Locate the cell with the specified text and output its [x, y] center coordinate. 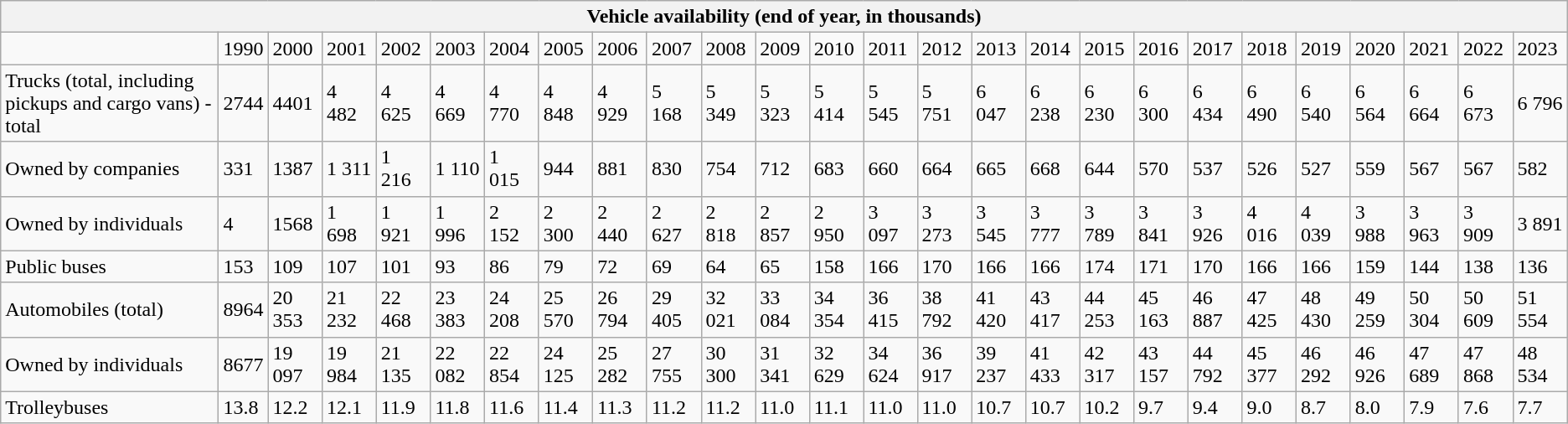
38 792 [945, 310]
8677 [243, 364]
31 341 [782, 364]
32 629 [836, 364]
19 097 [295, 364]
4401 [295, 103]
22 854 [511, 364]
19 984 [350, 364]
Owned by companies [110, 169]
2014 [1052, 49]
4 770 [511, 103]
1387 [295, 169]
754 [729, 169]
42 317 [1107, 364]
6 564 [1377, 103]
11.6 [511, 407]
47 689 [1432, 364]
4 016 [1270, 223]
660 [890, 169]
570 [1161, 169]
2015 [1107, 49]
6 796 [1540, 103]
2002 [404, 49]
10.2 [1107, 407]
46 292 [1323, 364]
5 168 [673, 103]
1 311 [350, 169]
20 353 [295, 310]
138 [1486, 266]
86 [511, 266]
Public buses [110, 266]
26 794 [620, 310]
69 [673, 266]
1990 [243, 49]
9.7 [1161, 407]
2 818 [729, 223]
3 891 [1540, 223]
5 414 [836, 103]
3 097 [890, 223]
8964 [243, 310]
3 926 [1215, 223]
12.2 [295, 407]
2018 [1270, 49]
72 [620, 266]
33 084 [782, 310]
65 [782, 266]
64 [729, 266]
7.7 [1540, 407]
24 208 [511, 310]
3 988 [1377, 223]
3 545 [998, 223]
45 377 [1270, 364]
45 163 [1161, 310]
11.9 [404, 407]
4 669 [457, 103]
2 627 [673, 223]
22 082 [457, 364]
830 [673, 169]
171 [1161, 266]
41 420 [998, 310]
2008 [729, 49]
3 777 [1052, 223]
34 624 [890, 364]
101 [404, 266]
944 [566, 169]
3 841 [1161, 223]
3 789 [1107, 223]
21 232 [350, 310]
665 [998, 169]
4 482 [350, 103]
5 545 [890, 103]
27 755 [673, 364]
5 349 [729, 103]
50 304 [1432, 310]
153 [243, 266]
109 [295, 266]
2023 [1540, 49]
13.8 [243, 407]
2 152 [511, 223]
24 125 [566, 364]
11.3 [620, 407]
6 230 [1107, 103]
2 440 [620, 223]
668 [1052, 169]
32 021 [729, 310]
6 673 [1486, 103]
7.9 [1432, 407]
1 110 [457, 169]
3 963 [1432, 223]
5 323 [782, 103]
2000 [295, 49]
4 929 [620, 103]
3 273 [945, 223]
107 [350, 266]
2012 [945, 49]
2001 [350, 49]
1568 [295, 223]
6 490 [1270, 103]
43 417 [1052, 310]
47 868 [1486, 364]
8.0 [1377, 407]
2005 [566, 49]
4 625 [404, 103]
683 [836, 169]
2017 [1215, 49]
44 792 [1215, 364]
159 [1377, 266]
11.1 [836, 407]
526 [1270, 169]
2011 [890, 49]
Vehicle availability (end of year, in thousands) [784, 17]
9.0 [1270, 407]
93 [457, 266]
559 [1377, 169]
712 [782, 169]
174 [1107, 266]
Trucks (total, including pickups and cargo vans) - total [110, 103]
23 383 [457, 310]
6 434 [1215, 103]
Trolleybuses [110, 407]
136 [1540, 266]
4 [243, 223]
6 300 [1161, 103]
582 [1540, 169]
29 405 [673, 310]
2016 [1161, 49]
36 415 [890, 310]
2 300 [566, 223]
8.7 [1323, 407]
2003 [457, 49]
21 135 [404, 364]
48 534 [1540, 364]
2007 [673, 49]
2020 [1377, 49]
48 430 [1323, 310]
11.8 [457, 407]
2022 [1486, 49]
25 570 [566, 310]
50 609 [1486, 310]
12.1 [350, 407]
25 282 [620, 364]
41 433 [1052, 364]
47 425 [1270, 310]
79 [566, 266]
1 015 [511, 169]
331 [243, 169]
1 996 [457, 223]
537 [1215, 169]
144 [1432, 266]
2021 [1432, 49]
30 300 [729, 364]
2 950 [836, 223]
1 216 [404, 169]
4 848 [566, 103]
2 857 [782, 223]
3 909 [1486, 223]
2019 [1323, 49]
46 887 [1215, 310]
158 [836, 266]
9.4 [1215, 407]
7.6 [1486, 407]
36 917 [945, 364]
6 047 [998, 103]
2006 [620, 49]
664 [945, 169]
49 259 [1377, 310]
44 253 [1107, 310]
43 157 [1161, 364]
1 921 [404, 223]
Automobiles (total) [110, 310]
527 [1323, 169]
11.4 [566, 407]
4 039 [1323, 223]
6 540 [1323, 103]
2744 [243, 103]
6 664 [1432, 103]
22 468 [404, 310]
39 237 [998, 364]
5 751 [945, 103]
2010 [836, 49]
6 238 [1052, 103]
1 698 [350, 223]
644 [1107, 169]
2009 [782, 49]
51 554 [1540, 310]
881 [620, 169]
46 926 [1377, 364]
34 354 [836, 310]
2004 [511, 49]
2013 [998, 49]
